Determine the (x, y) coordinate at the center of the cell enclosing the given text.  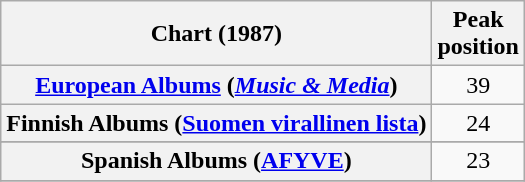
Chart (1987) (216, 34)
European Albums (Music & Media) (216, 85)
Spanish Albums (AFYVE) (216, 161)
23 (478, 161)
39 (478, 85)
Peakposition (478, 34)
24 (478, 123)
Finnish Albums (Suomen virallinen lista) (216, 123)
